Extract the [x, y] coordinate from the center of the cell holding the provided text.  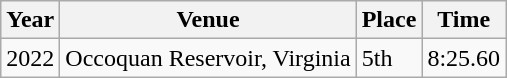
8:25.60 [464, 58]
Occoquan Reservoir, Virginia [208, 58]
Time [464, 20]
Place [389, 20]
Year [30, 20]
Venue [208, 20]
2022 [30, 58]
5th [389, 58]
